Locate the cell with the specified text and output its [x, y] center coordinate. 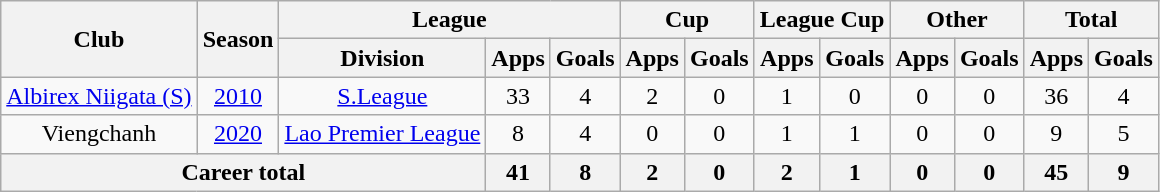
Total [1091, 20]
S.League [382, 96]
Cup [687, 20]
2010 [238, 96]
41 [518, 172]
Viengchanh [99, 134]
33 [518, 96]
Albirex Niigata (S) [99, 96]
45 [1056, 172]
Other [957, 20]
Career total [244, 172]
36 [1056, 96]
League Cup [822, 20]
Division [382, 58]
Season [238, 39]
Lao Premier League [382, 134]
5 [1124, 134]
League [450, 20]
Club [99, 39]
2020 [238, 134]
